Find where the given text appears and provide that cell's center as [X, Y] coordinate. 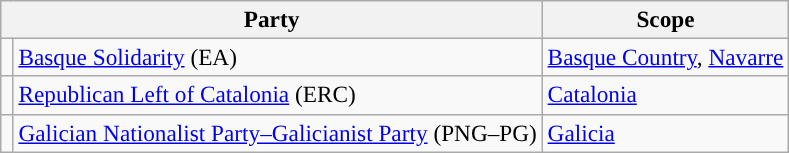
Basque Country, Navarre [665, 57]
Basque Solidarity (EA) [278, 57]
Republican Left of Catalonia (ERC) [278, 95]
Galician Nationalist Party–Galicianist Party (PNG–PG) [278, 133]
Galicia [665, 133]
Catalonia [665, 95]
Scope [665, 19]
Party [272, 19]
